From the cell containing the given text, extract its center point as (X, Y) coordinate. 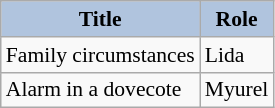
Myurel (237, 90)
Alarm in a dovecote (100, 90)
Role (237, 19)
Family circumstances (100, 55)
Lida (237, 55)
Title (100, 19)
